Scan for the cell matching the given text and deliver its (x, y) coordinate at center. 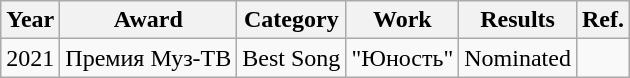
Award (148, 20)
Best Song (292, 58)
2021 (30, 58)
Category (292, 20)
"Юность" (402, 58)
Year (30, 20)
Results (518, 20)
Work (402, 20)
Премия Муз-ТВ (148, 58)
Ref. (602, 20)
Nominated (518, 58)
